Provide the [X, Y] coordinate of the cell's center where the given text is located.  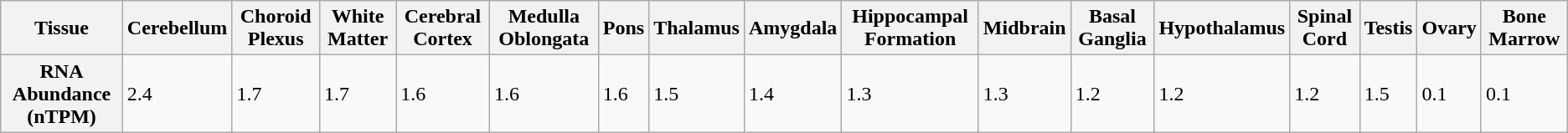
Amygdala [792, 28]
Midbrain [1024, 28]
Cerebellum [178, 28]
RNA Abundance (nTPM) [62, 94]
Bone Marrow [1524, 28]
Basal Ganglia [1112, 28]
Medulla Oblongata [544, 28]
Hippocampal Formation [910, 28]
Tissue [62, 28]
Ovary [1449, 28]
2.4 [178, 94]
Spinal Cord [1325, 28]
Choroid Plexus [276, 28]
1.4 [792, 94]
White Matter [357, 28]
Testis [1389, 28]
Cerebral Cortex [443, 28]
Pons [623, 28]
Thalamus [697, 28]
Hypothalamus [1222, 28]
